Provide the (x, y) coordinate of the cell's center where the given text is located.  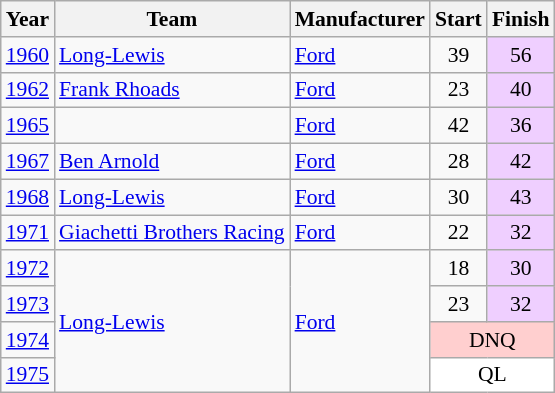
22 (458, 233)
1960 (28, 55)
1972 (28, 269)
1965 (28, 126)
1974 (28, 340)
56 (521, 55)
18 (458, 269)
1973 (28, 304)
Start (458, 19)
Manufacturer (360, 19)
Frank Rhoads (172, 90)
Team (172, 19)
1975 (28, 375)
Year (28, 19)
36 (521, 126)
39 (458, 55)
Ben Arnold (172, 162)
1962 (28, 90)
Finish (521, 19)
Giachetti Brothers Racing (172, 233)
QL (492, 375)
1971 (28, 233)
28 (458, 162)
1968 (28, 197)
40 (521, 90)
1967 (28, 162)
DNQ (492, 340)
43 (521, 197)
